Detect which cell encompasses the target text, then output its (X, Y) center coordinate. 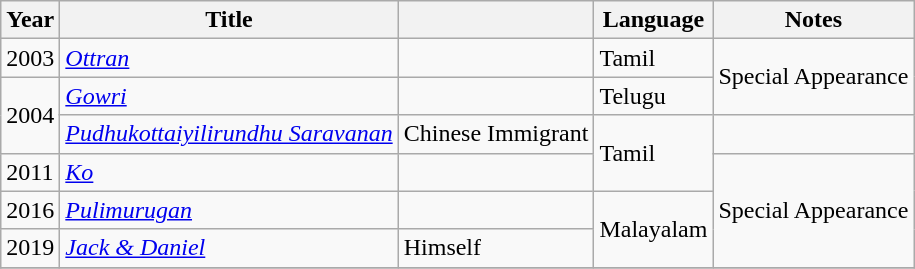
2019 (30, 248)
2003 (30, 58)
Chinese Immigrant (496, 134)
Ko (229, 172)
Title (229, 20)
2011 (30, 172)
Language (654, 20)
Ottran (229, 58)
Telugu (654, 96)
Pudhukottaiyilirundhu Saravanan (229, 134)
2016 (30, 210)
Year (30, 20)
2004 (30, 115)
Notes (814, 20)
Pulimurugan (229, 210)
Jack & Daniel (229, 248)
Gowri (229, 96)
Himself (496, 248)
Malayalam (654, 229)
